Return the [x, y] coordinate for the center point of the cell that contains the specified text.  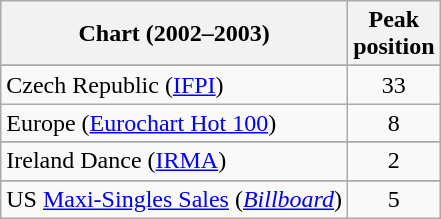
Peakposition [394, 34]
Europe (Eurochart Hot 100) [174, 123]
5 [394, 199]
33 [394, 85]
Ireland Dance (IRMA) [174, 161]
Chart (2002–2003) [174, 34]
2 [394, 161]
US Maxi-Singles Sales (Billboard) [174, 199]
8 [394, 123]
Czech Republic (IFPI) [174, 85]
